Identify which cell holds the provided text, then report its [x, y] central coordinate. 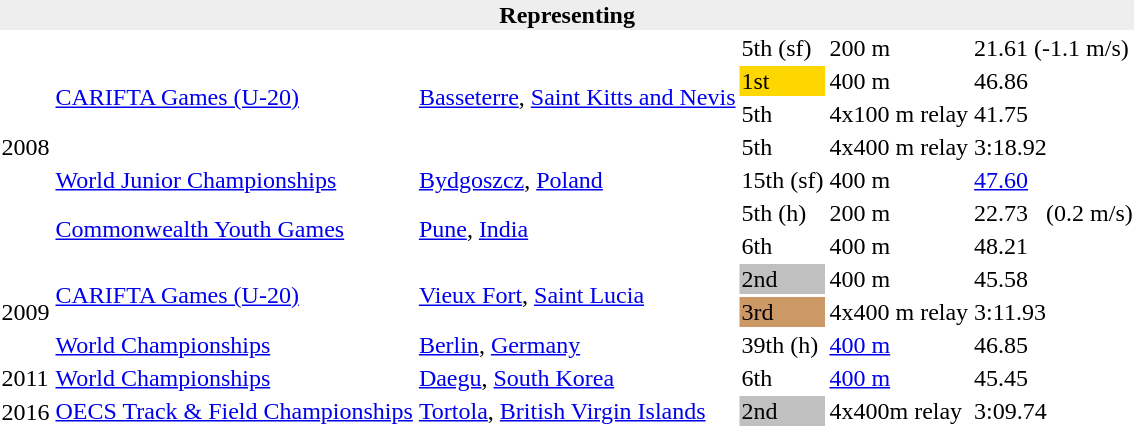
3rd [782, 312]
Tortola, British Virgin Islands [577, 411]
Pune, India [577, 230]
4x400m relay [899, 411]
Bydgoszcz, Poland [577, 180]
2009 [26, 312]
OECS Track & Field Championships [234, 411]
4x100 m relay [899, 114]
1st [782, 81]
2008 [26, 147]
Vieux Fort, Saint Lucia [577, 296]
5th (sf) [782, 48]
World Junior Championships [234, 180]
Representing [567, 15]
39th (h) [782, 345]
Commonwealth Youth Games [234, 230]
15th (sf) [782, 180]
Basseterre, Saint Kitts and Nevis [577, 98]
5th (h) [782, 213]
Daegu, South Korea [577, 378]
Berlin, Germany [577, 345]
2011 [26, 378]
